Pinpoint the cell where the given text exists, returning its [x, y] midpoint coordinate. 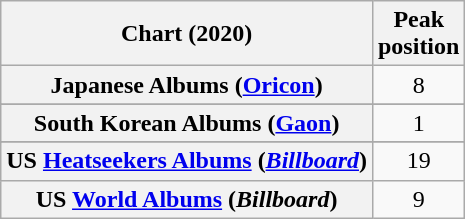
Chart (2020) [187, 34]
Japanese Albums (Oricon) [187, 85]
19 [418, 161]
South Korean Albums (Gaon) [187, 123]
Peakposition [418, 34]
1 [418, 123]
9 [418, 199]
US Heatseekers Albums (Billboard) [187, 161]
8 [418, 85]
US World Albums (Billboard) [187, 199]
